From the cell containing the given text, extract its center point as (x, y) coordinate. 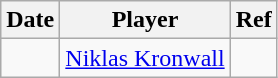
Niklas Kronwall (145, 58)
Ref (254, 20)
Player (145, 20)
Date (30, 20)
